Detect which cell encompasses the target text, then output its (X, Y) center coordinate. 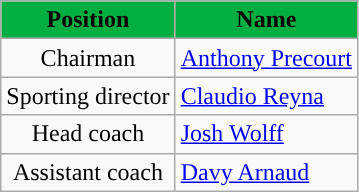
Name (266, 20)
Davy Arnaud (266, 172)
Head coach (88, 134)
Assistant coach (88, 172)
Sporting director (88, 96)
Anthony Precourt (266, 58)
Chairman (88, 58)
Position (88, 20)
Claudio Reyna (266, 96)
Josh Wolff (266, 134)
